Return [x, y] of the center of cell containing provided text 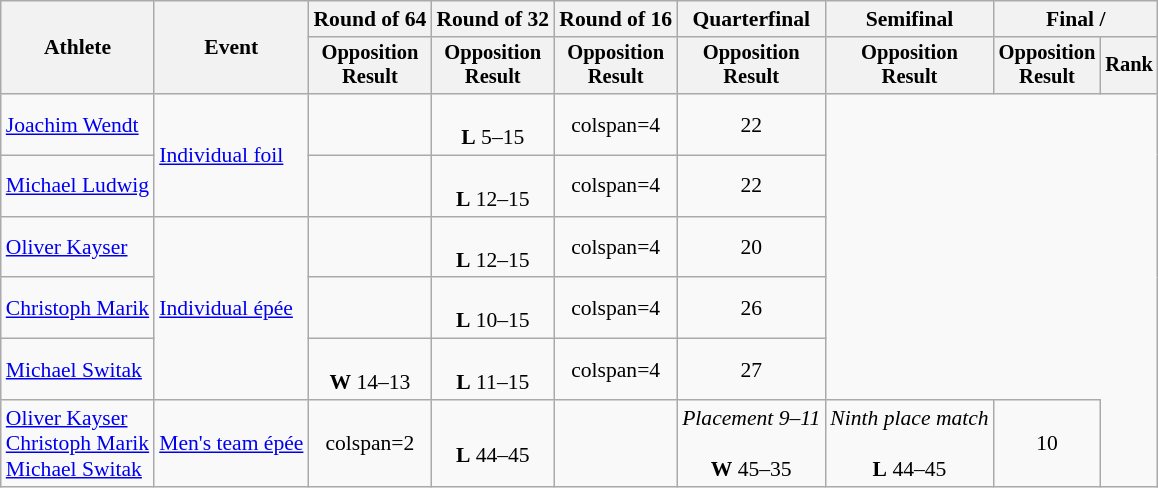
W 14–13 [370, 370]
20 [751, 248]
Men's team épée [231, 444]
Semifinal [909, 19]
10 [1048, 444]
Michael Ludwig [78, 186]
27 [751, 370]
Quarterfinal [751, 19]
Round of 64 [370, 19]
Round of 32 [492, 19]
L 10–15 [492, 308]
26 [751, 308]
Joachim Wendt [78, 124]
L 5–15 [492, 124]
Ninth place matchL 44–45 [909, 444]
L 44–45 [492, 444]
Oliver KayserChristoph MarikMichael Switak [78, 444]
Christoph Marik [78, 308]
L 11–15 [492, 370]
Rank [1129, 66]
Individual épée [231, 308]
Round of 16 [616, 19]
colspan=2 [370, 444]
Michael Switak [78, 370]
Final / [1076, 19]
Individual foil [231, 155]
Event [231, 48]
Athlete [78, 48]
Placement 9–11W 45–35 [751, 444]
Oliver Kayser [78, 248]
